Scan for the cell matching the given text and deliver its (X, Y) coordinate at center. 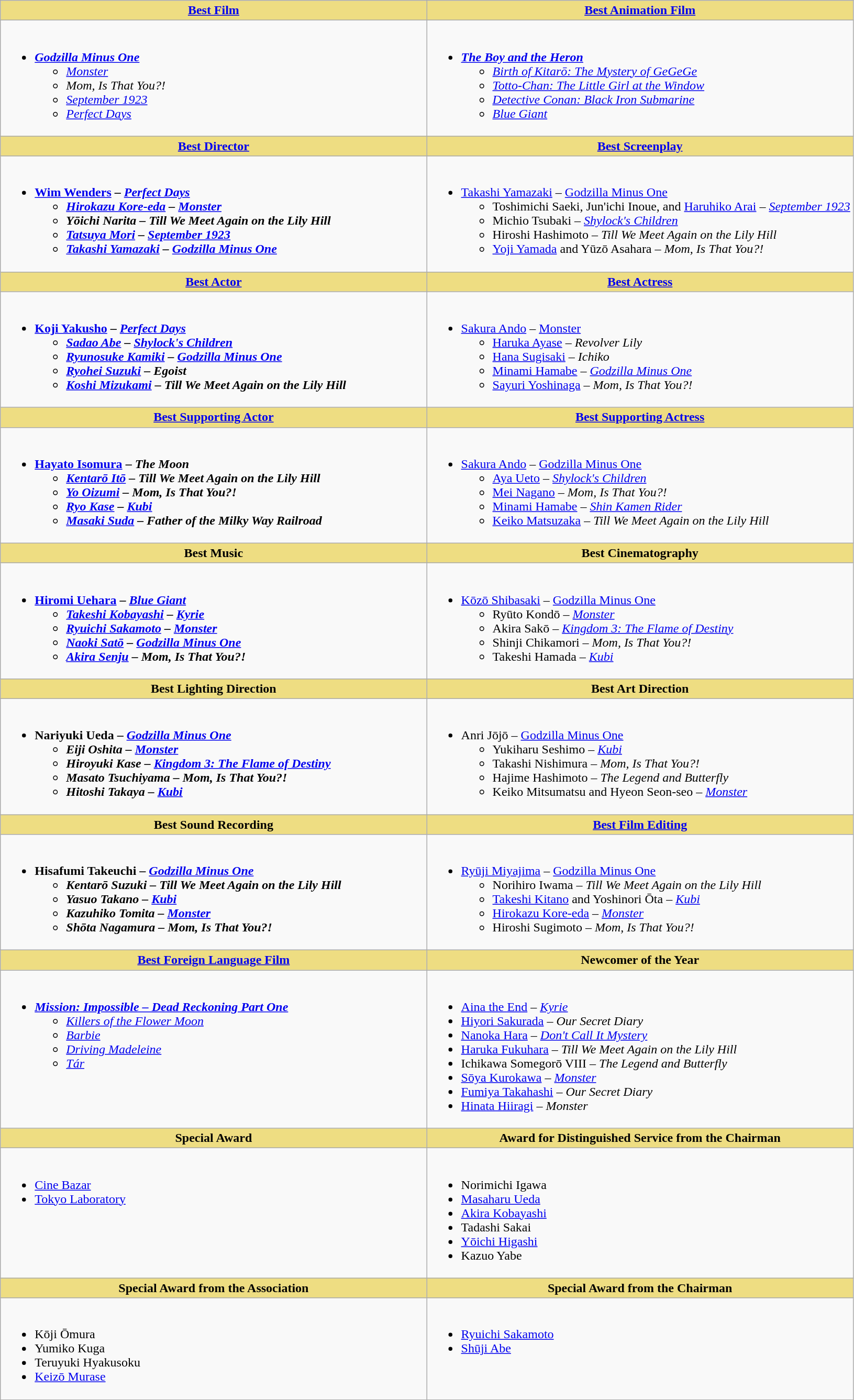
Special Award (214, 1138)
Special Award from the Association (214, 1288)
Best Screenplay (640, 146)
Best Lighting Direction (214, 688)
Best Film (214, 10)
Award for Distinguished Service from the Chairman (640, 1138)
Best Film Editing (640, 825)
Kōji ŌmuraYumiko KugaTeruyuki HyakusokuKeizō Murase (214, 1349)
Best Director (214, 146)
Ryuichi SakamotoShūji Abe (640, 1349)
Sakura Ando – MonsterHaruka Ayase – Revolver LilyHana Sugisaki – IchikoMinami Hamabe – Godzilla Minus OneSayuri Yoshinaga – Mom, Is That You?! (640, 350)
Best Art Direction (640, 688)
Best Sound Recording (214, 825)
Mission: Impossible – Dead Reckoning Part OneKillers of the Flower MoonBarbieDriving MadeleineTár (214, 1049)
Best Supporting Actor (214, 417)
Hiromi Uehara – Blue GiantTakeshi Kobayashi – KyrieRyuichi Sakamoto – MonsterNaoki Satō – Godzilla Minus OneAkira Senju – Mom, Is That You?! (214, 621)
Best Animation Film (640, 10)
Best Actor (214, 282)
Best Music (214, 553)
Cine BazarTokyo Laboratory (214, 1213)
Best Foreign Language Film (214, 960)
Norimichi IgawaMasaharu UedaAkira KobayashiTadashi SakaiYōichi HigashiKazuo Yabe (640, 1213)
Best Cinematography (640, 553)
Special Award from the Chairman (640, 1288)
Best Actress (640, 282)
Newcomer of the Year (640, 960)
Best Supporting Actress (640, 417)
The Boy and the HeronBirth of Kitarō: The Mystery of GeGeGeTotto-Chan: The Little Girl at the WindowDetective Conan: Black Iron SubmarineBlue Giant (640, 79)
Godzilla Minus OneMonsterMom, Is That You?!September 1923Perfect Days (214, 79)
